Extract the [X, Y] coordinate from the center of the cell holding the provided text.  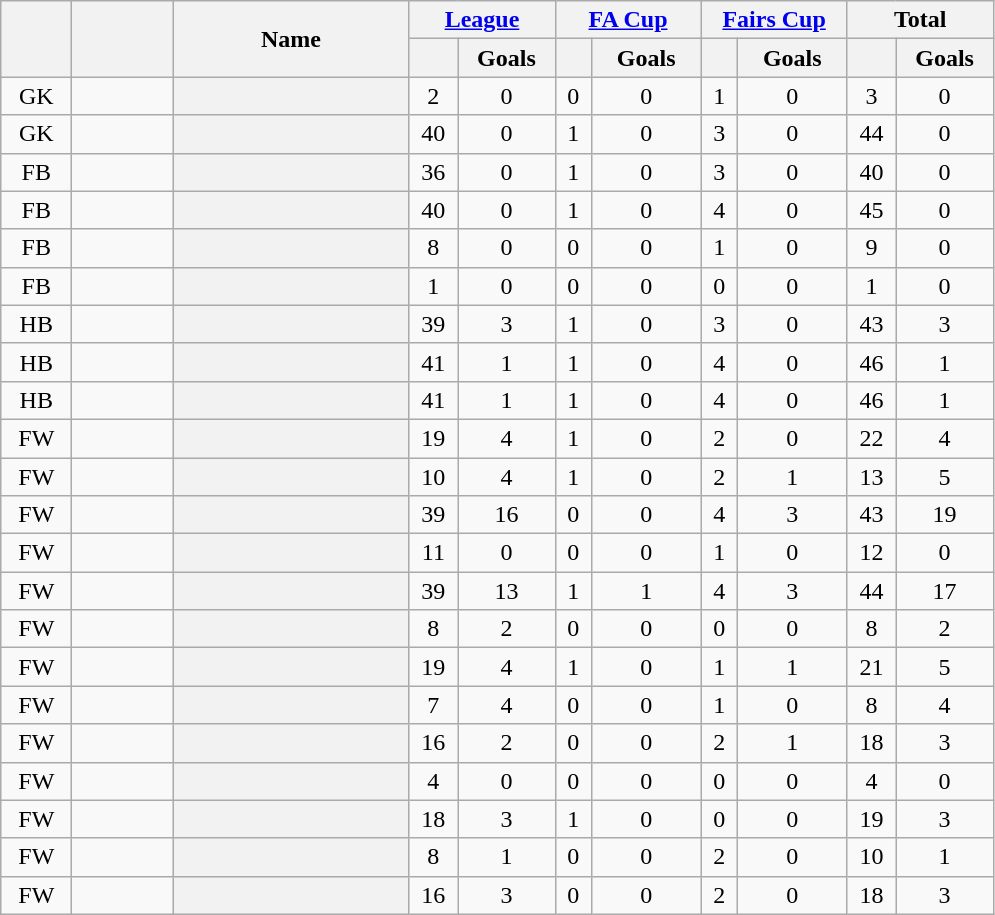
21 [872, 667]
12 [872, 553]
FA Cup [628, 20]
Total [920, 20]
17 [944, 591]
11 [434, 553]
9 [872, 248]
22 [872, 438]
Name [291, 39]
Fairs Cup [774, 20]
36 [434, 172]
45 [872, 210]
League [482, 20]
7 [434, 705]
